Extract the (X, Y) coordinate from the center of the cell holding the provided text.  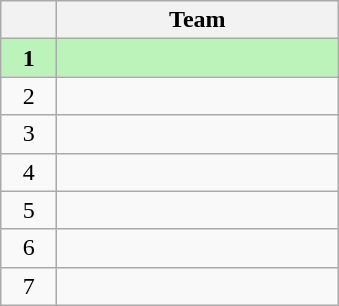
6 (29, 248)
7 (29, 286)
5 (29, 210)
1 (29, 58)
2 (29, 96)
3 (29, 134)
Team (198, 20)
4 (29, 172)
